Pinpoint the cell where the given text exists, returning its [X, Y] midpoint coordinate. 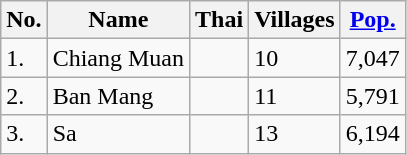
Ban Mang [118, 96]
11 [295, 96]
7,047 [372, 58]
5,791 [372, 96]
Sa [118, 134]
Pop. [372, 20]
Thai [220, 20]
No. [24, 20]
2. [24, 96]
1. [24, 58]
Name [118, 20]
Villages [295, 20]
3. [24, 134]
10 [295, 58]
Chiang Muan [118, 58]
6,194 [372, 134]
13 [295, 134]
